Search for the cell housing the specified text and yield its (X, Y) center coordinate. 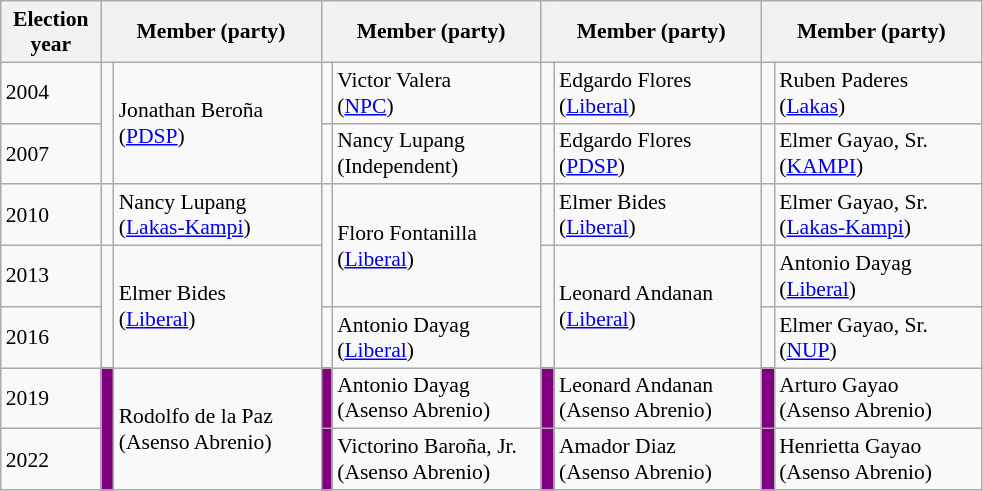
Nancy Lupang(Lakas-Kampi) (218, 216)
Amador Diaz(Asenso Abrenio) (658, 460)
Floro Fontanilla(Liberal) (436, 246)
2019 (51, 398)
Rodolfo de la Paz(Asenso Abrenio) (218, 429)
Nancy Lupang(Independent) (436, 154)
Elmer Gayao, Sr.(KAMPI) (878, 154)
Victor Valera(NPC) (436, 92)
2013 (51, 276)
Victorino Baroña, Jr.(Asenso Abrenio) (436, 460)
2016 (51, 338)
Elmer Gayao, Sr.(NUP) (878, 338)
Ruben Paderes(Lakas) (878, 92)
Leonard Andanan(Liberal) (658, 307)
Elmer Gayao, Sr.(Lakas-Kampi) (878, 216)
2010 (51, 216)
Henrietta Gayao(Asenso Abrenio) (878, 460)
Edgardo Flores(Liberal) (658, 92)
Antonio Dayag(Asenso Abrenio) (436, 398)
Edgardo Flores(PDSP) (658, 154)
2007 (51, 154)
Electionyear (51, 32)
2004 (51, 92)
2022 (51, 460)
Arturo Gayao(Asenso Abrenio) (878, 398)
Leonard Andanan(Asenso Abrenio) (658, 398)
Jonathan Beroña(PDSP) (218, 123)
